Return [X, Y] of the center of cell containing provided text 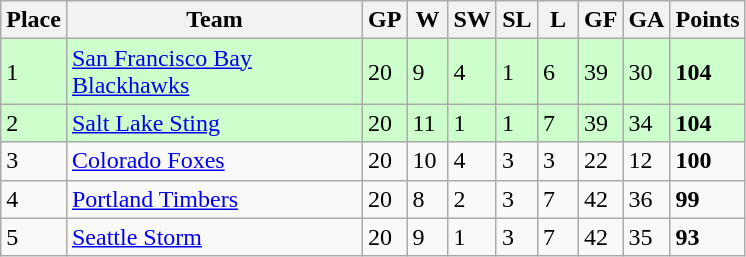
Points [708, 20]
5 [34, 237]
35 [646, 237]
W [428, 20]
GA [646, 20]
GF [601, 20]
SW [472, 20]
Seattle Storm [214, 237]
93 [708, 237]
30 [646, 72]
36 [646, 199]
34 [646, 123]
11 [428, 123]
6 [558, 72]
10 [428, 161]
San Francisco Bay Blackhawks [214, 72]
100 [708, 161]
22 [601, 161]
GP [385, 20]
Colorado Foxes [214, 161]
L [558, 20]
8 [428, 199]
Portland Timbers [214, 199]
SL [516, 20]
Place [34, 20]
Team [214, 20]
Salt Lake Sting [214, 123]
99 [708, 199]
12 [646, 161]
